Determine the [x, y] coordinate at the center of the cell enclosing the given text.  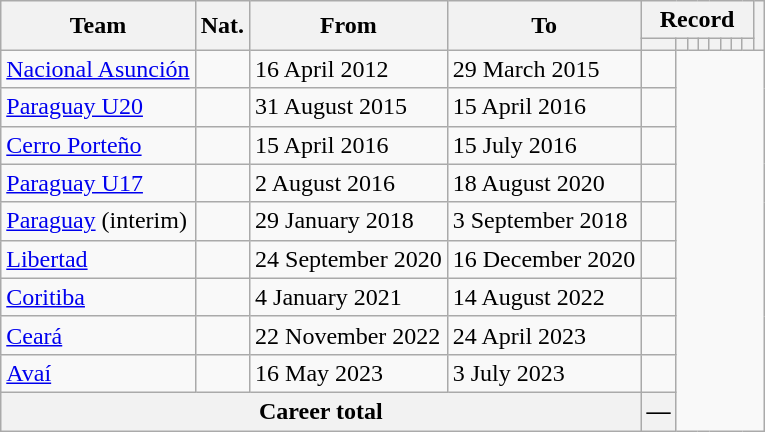
Ceará [98, 335]
3 July 2023 [544, 373]
Team [98, 26]
Nat. [222, 26]
— [658, 411]
16 May 2023 [349, 373]
16 April 2012 [349, 69]
29 March 2015 [544, 69]
24 April 2023 [544, 335]
Nacional Asunción [98, 69]
Avaí [98, 373]
2 August 2016 [349, 183]
15 July 2016 [544, 145]
24 September 2020 [349, 259]
Libertad [98, 259]
Paraguay U17 [98, 183]
Paraguay U20 [98, 107]
4 January 2021 [349, 297]
22 November 2022 [349, 335]
Cerro Porteño [98, 145]
To [544, 26]
Paraguay (interim) [98, 221]
16 December 2020 [544, 259]
31 August 2015 [349, 107]
18 August 2020 [544, 183]
29 January 2018 [349, 221]
14 August 2022 [544, 297]
Coritiba [98, 297]
Record [697, 20]
3 September 2018 [544, 221]
From [349, 26]
Career total [321, 411]
